Detect which cell encompasses the target text, then output its [x, y] center coordinate. 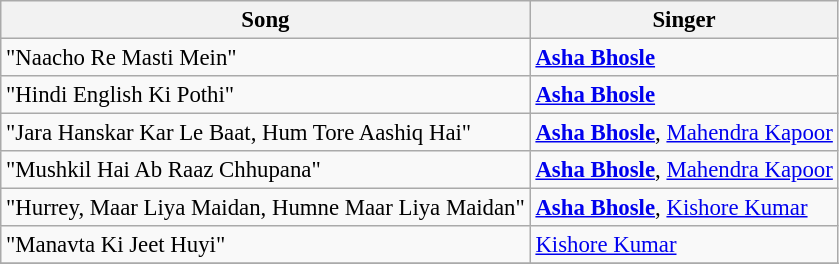
"Hurrey, Maar Liya Maidan, Humne Maar Liya Maidan" [266, 208]
"Hindi English Ki Pothi" [266, 95]
Kishore Kumar [684, 245]
Song [266, 20]
Asha Bhosle, Kishore Kumar [684, 208]
"Mushkil Hai Ab Raaz Chhupana" [266, 170]
"Naacho Re Masti Mein" [266, 58]
Singer [684, 20]
"Manavta Ki Jeet Huyi" [266, 245]
"Jara Hanskar Kar Le Baat, Hum Tore Aashiq Hai" [266, 133]
